Capture the cell that displays the provided text and extract its [X, Y] central coordinate. 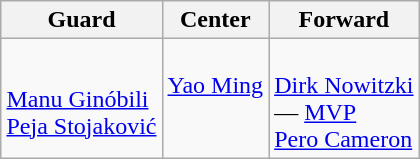
Forward [344, 20]
Manu Ginóbili Peja Stojaković [82, 98]
Guard [82, 20]
Yao Ming [216, 98]
Center [216, 20]
Dirk Nowitzki — MVP Pero Cameron [344, 98]
